Identify which cell holds the provided text, then report its [x, y] central coordinate. 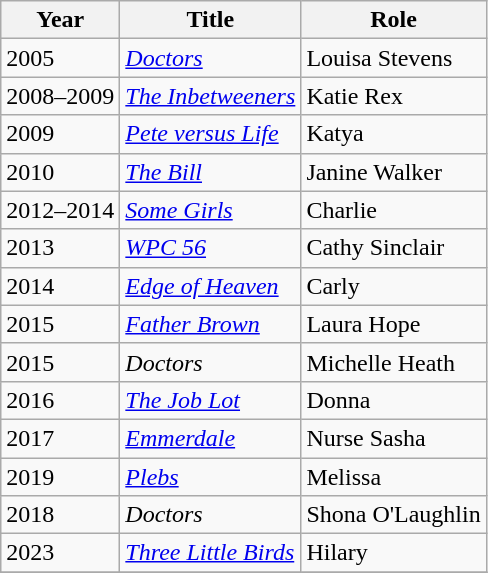
Louisa Stevens [394, 58]
Father Brown [210, 324]
WPC 56 [210, 248]
Emmerdale [210, 438]
Edge of Heaven [210, 286]
The Job Lot [210, 400]
2017 [60, 438]
2012–2014 [60, 210]
Shona O'Laughlin [394, 515]
2009 [60, 134]
Michelle Heath [394, 362]
2016 [60, 400]
2023 [60, 553]
Three Little Birds [210, 553]
Carly [394, 286]
Katie Rex [394, 96]
2005 [60, 58]
The Inbetweeners [210, 96]
Year [60, 20]
Some Girls [210, 210]
Plebs [210, 477]
Charlie [394, 210]
Donna [394, 400]
Role [394, 20]
Title [210, 20]
2013 [60, 248]
Melissa [394, 477]
Nurse Sasha [394, 438]
Laura Hope [394, 324]
Hilary [394, 553]
2018 [60, 515]
2014 [60, 286]
Katya [394, 134]
2008–2009 [60, 96]
2010 [60, 172]
Pete versus Life [210, 134]
2019 [60, 477]
The Bill [210, 172]
Cathy Sinclair [394, 248]
Janine Walker [394, 172]
